From the cell containing the given text, extract its center point as (X, Y) coordinate. 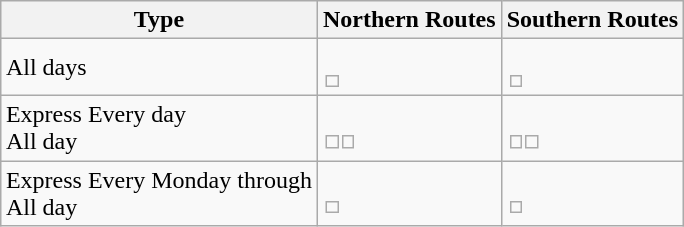
Southern Routes (592, 20)
Type (158, 20)
Express Every dayAll day (158, 128)
All days (158, 68)
Northern Routes (409, 20)
Express Every Monday throughAll day (158, 192)
